Locate the cell with the specified text and output its [x, y] center coordinate. 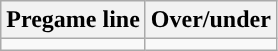
Over/under [210, 20]
Pregame line [74, 20]
